Find where the given text appears and provide that cell's center as (X, Y) coordinate. 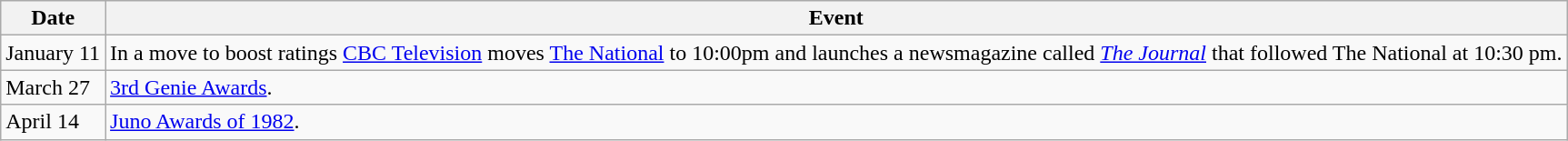
3rd Genie Awards. (836, 87)
March 27 (53, 87)
January 11 (53, 53)
Event (836, 18)
April 14 (53, 122)
Juno Awards of 1982. (836, 122)
Date (53, 18)
